Search for the cell housing the specified text and yield its (x, y) center coordinate. 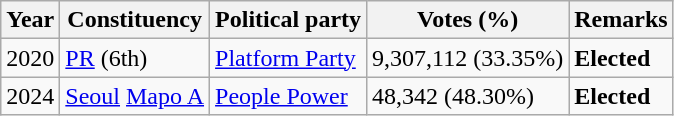
Seoul Mapo A (135, 96)
2024 (30, 96)
Year (30, 20)
Votes (%) (468, 20)
Political party (288, 20)
People Power (288, 96)
PR (6th) (135, 58)
2020 (30, 58)
Constituency (135, 20)
9,307,112 (33.35%) (468, 58)
48,342 (48.30%) (468, 96)
Remarks (621, 20)
Platform Party (288, 58)
